Determine the (X, Y) coordinate at the center of the cell enclosing the given text.  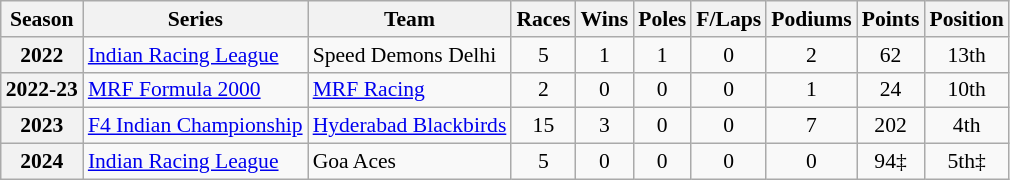
F/Laps (728, 19)
Team (410, 19)
3 (604, 126)
Podiums (812, 19)
Goa Aces (410, 162)
15 (543, 126)
Series (196, 19)
Poles (662, 19)
Hyderabad Blackbirds (410, 126)
202 (891, 126)
MRF Formula 2000 (196, 90)
7 (812, 126)
2022 (42, 55)
62 (891, 55)
24 (891, 90)
Races (543, 19)
5th‡ (966, 162)
Speed Demons Delhi (410, 55)
Points (891, 19)
10th (966, 90)
94‡ (891, 162)
Season (42, 19)
MRF Racing (410, 90)
2023 (42, 126)
2022-23 (42, 90)
2024 (42, 162)
Position (966, 19)
F4 Indian Championship (196, 126)
4th (966, 126)
13th (966, 55)
Wins (604, 19)
